Locate the cell with the specified text and output its [X, Y] center coordinate. 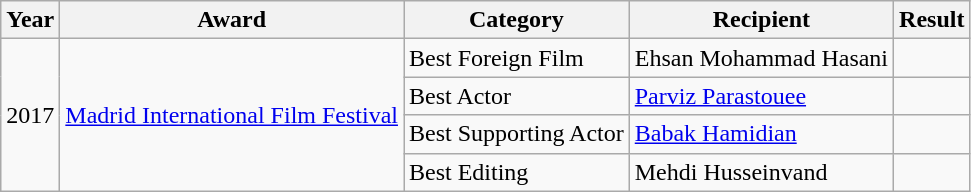
Babak Hamidian [761, 134]
Mehdi Husseinvand [761, 172]
Result [932, 20]
Madrid International Film Festival [232, 115]
2017 [30, 115]
Best Foreign Film [517, 58]
Category [517, 20]
Recipient [761, 20]
Parviz Parastouee [761, 96]
Year [30, 20]
Ehsan Mohammad Hasani [761, 58]
Best Editing [517, 172]
Best Actor [517, 96]
Best Supporting Actor [517, 134]
Award [232, 20]
